Output the [x, y] coordinate of the center of the cell containing the given text.  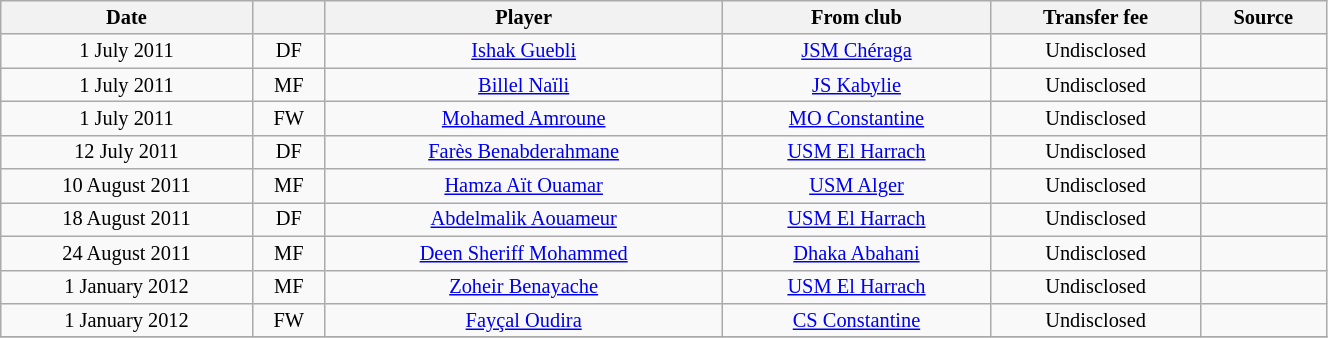
USM Alger [856, 186]
Billel Naïli [523, 85]
JSM Chéraga [856, 51]
Player [523, 17]
Dhaka Abahani [856, 253]
JS Kabylie [856, 85]
Ishak Guebli [523, 51]
12 July 2011 [126, 152]
Date [126, 17]
Mohamed Amroune [523, 118]
Fayçal Oudira [523, 320]
Source [1263, 17]
CS Constantine [856, 320]
From club [856, 17]
Zoheir Benayache [523, 287]
Farès Benabderahmane [523, 152]
10 August 2011 [126, 186]
Hamza Aït Ouamar [523, 186]
18 August 2011 [126, 219]
Deen Sheriff Mohammed [523, 253]
Transfer fee [1096, 17]
Abdelmalik Aouameur [523, 219]
MO Constantine [856, 118]
24 August 2011 [126, 253]
